Output the [x, y] coordinate of the center of the cell containing the given text.  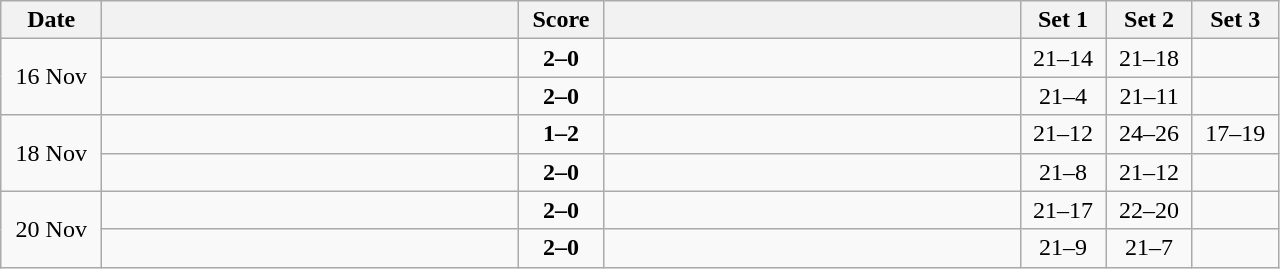
21–11 [1149, 96]
21–14 [1063, 58]
17–19 [1235, 134]
21–18 [1149, 58]
Score [561, 20]
18 Nov [52, 153]
21–17 [1063, 210]
Set 3 [1235, 20]
21–9 [1063, 248]
1–2 [561, 134]
22–20 [1149, 210]
Date [52, 20]
20 Nov [52, 229]
Set 1 [1063, 20]
24–26 [1149, 134]
21–8 [1063, 172]
Set 2 [1149, 20]
16 Nov [52, 77]
21–4 [1063, 96]
21–7 [1149, 248]
